Locate the cell with the specified text and output its (X, Y) center coordinate. 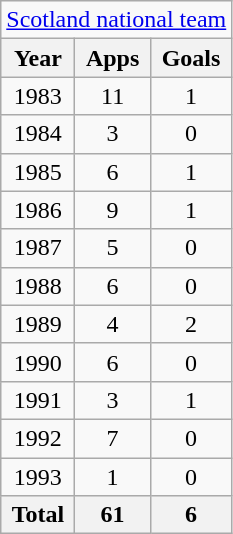
1986 (38, 210)
11 (112, 96)
61 (112, 515)
1983 (38, 96)
1985 (38, 172)
1988 (38, 286)
Scotland national team (116, 20)
2 (191, 324)
1991 (38, 400)
Year (38, 58)
1987 (38, 248)
4 (112, 324)
1984 (38, 134)
1993 (38, 477)
1992 (38, 438)
Goals (191, 58)
7 (112, 438)
1990 (38, 362)
Apps (112, 58)
Total (38, 515)
1989 (38, 324)
5 (112, 248)
9 (112, 210)
